Return [x, y] of the center of cell containing provided text 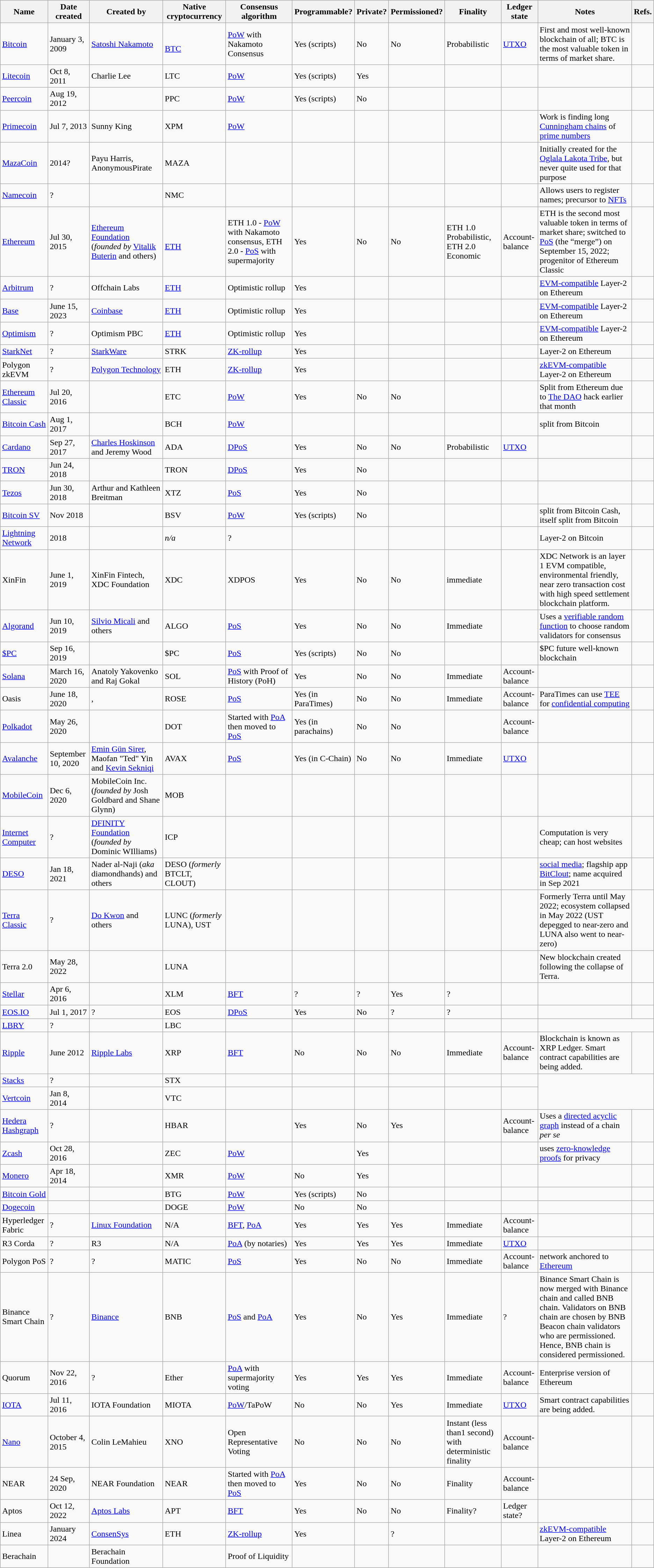
Allows users to register names; precursor to NFTs [585, 195]
Solana [24, 676]
Binance Smart Chain [24, 1317]
ParaTimes can use TEE for confidential computing [585, 699]
Zcash [24, 1153]
Base [24, 310]
June 15, 2023 [68, 310]
Ethereum Classic [24, 397]
social media; flagship app BitClout; name acquired in Sep 2021 [585, 874]
Arbitrum [24, 288]
XTZ [194, 493]
Jul 20, 2016 [68, 397]
Bitcoin Cash [24, 424]
XinFin Fintech, XDC Foundation [126, 579]
June 1, 2019 [68, 579]
Proof of Liquidity [259, 1556]
XDC Network is an layer 1 EVM compatible, environmental friendly, near zero transaction cost with high speed settlement blockchain platform. [585, 579]
MOB [194, 795]
Payu Harris, AnonymousPirate [126, 163]
Instant (less than1 second) with deterministic finality [473, 1442]
Offchain Labs [126, 288]
Uses a directed acyclic graph instead of a chain per se [585, 1126]
Oct 12, 2022 [68, 1511]
Jan 18, 2021 [68, 874]
Lightning Network [24, 538]
Dogecoin [24, 1207]
ADA [194, 447]
Monero [24, 1176]
LUNC (formerly LUNA), UST [194, 920]
January 3, 2009 [68, 44]
DFINITY Foundation (founded by Dominic WIlliams) [126, 837]
ETC [194, 397]
Ledger state [520, 12]
Smart contract capabilities are being added. [585, 1405]
Sep 27, 2017 [68, 447]
ETH 1.0 - PoW with Nakamoto consensus, ETH 2.0 - PoS with supermajority [259, 241]
Coinbase [126, 310]
Yes (in parachains) [324, 726]
PoA with supermajority voting [259, 1378]
BTC [194, 44]
Colin LeMahieu [126, 1442]
Work is finding long Cunningham chains of prime numbers [585, 126]
XinFin [24, 579]
R3 [126, 1243]
PoW/TaPoW [259, 1405]
Blockchain is known as XRP Ledger. Smart contract capabilities are being added. [585, 1053]
Ripple [24, 1053]
Algorand [24, 626]
March 16, 2020 [68, 676]
XLM [194, 994]
Oct 28, 2016 [68, 1153]
Polygon Technology [126, 369]
Namecoin [24, 195]
Name [24, 12]
IOTA Foundation [126, 1405]
2018 [68, 538]
Refs. [643, 12]
May 26, 2020 [68, 726]
MobileCoin [24, 795]
Oasis [24, 699]
Oct 8, 2011 [68, 76]
Stellar [24, 994]
Uses a verifiable random function to choose random validators for consensus [585, 626]
MobileCoin Inc. (founded by Josh Goldbard and Shane Glynn) [126, 795]
XNO [194, 1442]
Linux Foundation [126, 1225]
BCH [194, 424]
Jul 1, 2017 [68, 1012]
BFT, PoA [259, 1225]
First and most well-known blockchain of all; BTC is the most valuable token in terms of market share. [585, 44]
ALGO [194, 626]
Charles Hoskinson and Jeremy Wood [126, 447]
Computation is very cheap; can host websites [585, 837]
Bitcoin SV [24, 515]
EOS [194, 1012]
Hedera Hashgraph [24, 1126]
Quorum [24, 1378]
NEAR Foundation [126, 1483]
XRP [194, 1053]
MAZA [194, 163]
Enterprise version of Ethereum [585, 1378]
Do Kwon and others [126, 920]
STX [194, 1080]
DOGE [194, 1207]
Bitcoin [24, 44]
XDPOS [259, 579]
Tezos [24, 493]
Jul 7, 2013 [68, 126]
Berachain Foundation [126, 1556]
Hyperledger Fabric [24, 1225]
LBC [194, 1025]
Aptos Labs [126, 1511]
Polygon PoS [24, 1262]
Aug 1, 2017 [68, 424]
Split from Ethereum due to The DAO hack earlier that month [585, 397]
SOL [194, 676]
$PC future well-known blockchain [585, 653]
uses zero-knowledge proofs for privacy [585, 1153]
NMC [194, 195]
Ethereum Foundation(founded by Vitalik Buterin and others) [126, 241]
Date created [68, 12]
MATIC [194, 1262]
January 2024 [68, 1533]
EOS.IO [24, 1012]
Charlie Lee [126, 76]
Programmable? [324, 12]
Aptos [24, 1511]
Jul 11, 2016 [68, 1405]
Jan 8, 2014 [68, 1098]
Finality? [473, 1511]
Layer-2 on Ethereum [585, 351]
Notes [585, 12]
Satoshi Nakamoto [126, 44]
Sep 16, 2019 [68, 653]
VTC [194, 1098]
Layer-2 on Bitcoin [585, 538]
XPM [194, 126]
PoS with Proof of History (PoH) [259, 676]
BNB [194, 1317]
September 10, 2020 [68, 758]
Permissioned? [417, 12]
Terra 2.0 [24, 967]
BSV [194, 515]
ConsenSys [126, 1533]
network anchored to Ethereum [585, 1262]
Created by [126, 12]
split from Bitcoin [585, 424]
Ethereum [24, 241]
Sunny King [126, 126]
Litecoin [24, 76]
HBAR [194, 1126]
June 2012 [68, 1053]
StarkWare [126, 351]
PPC [194, 99]
New blockchain created following the collapse of Terra. [585, 967]
Silvio Micali and others [126, 626]
Anatoly Yakovenko and Raj Gokal [126, 676]
Yes (in ParaTimes) [324, 699]
Dec 6, 2020 [68, 795]
XMR [194, 1176]
split from Bitcoin Cash, itself split from Bitcoin [585, 515]
MazaCoin [24, 163]
n/a [194, 538]
Arthur and Kathleen Breitman [126, 493]
Nov 22, 2016 [68, 1378]
Jul 30, 2015 [68, 241]
May 28, 2022 [68, 967]
Vertcoin [24, 1098]
Private? [372, 12]
Emin Gün Sirer, Maofan "Ted" Yin and Kevin Sekniqi [126, 758]
ICP [194, 837]
Bitcoin Gold [24, 1194]
Jun 30, 2018 [68, 493]
Avalanche [24, 758]
, [126, 699]
Apr 18, 2014 [68, 1176]
STRK [194, 351]
24 Sep, 2020 [68, 1483]
Yes (in C-Chain) [324, 758]
LTC [194, 76]
Berachain [24, 1556]
Consensus algorithm [259, 12]
immediate [473, 579]
Internet Computer [24, 837]
DESO [24, 874]
Jun 24, 2018 [68, 470]
Nader al-Naji (aka diamondhands) and others [126, 874]
Ripple Labs [126, 1053]
XDC [194, 579]
Native cryptocurrency [194, 12]
DOT [194, 726]
Optimism PBC [126, 333]
Jun 10, 2019 [68, 626]
AVAX [194, 758]
October 4, 2015 [68, 1442]
PoW with Nakamoto Consensus [259, 44]
LBRY [24, 1025]
Optimism [24, 333]
IOTA [24, 1405]
MIOTA [194, 1405]
R3 Corda [24, 1243]
Aug 19, 2012 [68, 99]
Nano [24, 1442]
Polkadot [24, 726]
Initially created for the Oglala Lakota Tribe, but never quite used for that purpose [585, 163]
Cardano [24, 447]
2014? [68, 163]
StarkNet [24, 351]
ZEC [194, 1153]
Formerly Terra until May 2022; ecosystem collapsed in May 2022 (UST depegged to near-zero and LUNA also went to near-zero) [585, 920]
Binance [126, 1317]
APT [194, 1511]
Linea [24, 1533]
PoS and PoA [259, 1317]
Ledger state? [520, 1511]
Apr 6, 2016 [68, 994]
June 18, 2020 [68, 699]
Polygon zkEVM [24, 369]
Nov 2018 [68, 515]
DESO (formerly BTCLT, CLOUT) [194, 874]
Ether [194, 1378]
ETH is the second most valuable token in terms of market share; switched to PoS (the “merge”) on September 15, 2022; progenitor of Ethereum Classic [585, 241]
BTG [194, 1194]
Primecoin [24, 126]
LUNA [194, 967]
Peercoin [24, 99]
ETH 1.0 Probabilistic, ETH 2.0 Economic [473, 241]
PoA (by notaries) [259, 1243]
Stacks [24, 1080]
Terra Classic [24, 920]
Open Representative Voting [259, 1442]
ROSE [194, 699]
